For the text-containing cell, return its midpoint in [x, y] coordinate format. 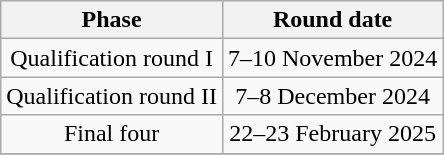
Qualification round I [112, 58]
Final four [112, 134]
22–23 February 2025 [332, 134]
7–8 December 2024 [332, 96]
Round date [332, 20]
Phase [112, 20]
Qualification round II [112, 96]
7–10 November 2024 [332, 58]
